Pinpoint the cell where the given text exists, returning its (x, y) midpoint coordinate. 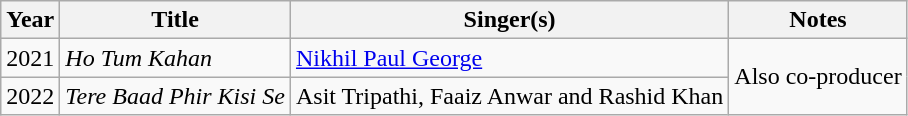
Singer(s) (509, 20)
Ho Tum Kahan (176, 58)
Nikhil Paul George (509, 58)
Year (30, 20)
Also co-producer (818, 77)
2021 (30, 58)
Tere Baad Phir Kisi Se (176, 96)
2022 (30, 96)
Notes (818, 20)
Title (176, 20)
Asit Tripathi, Faaiz Anwar and Rashid Khan (509, 96)
